Search for the cell housing the specified text and yield its (x, y) center coordinate. 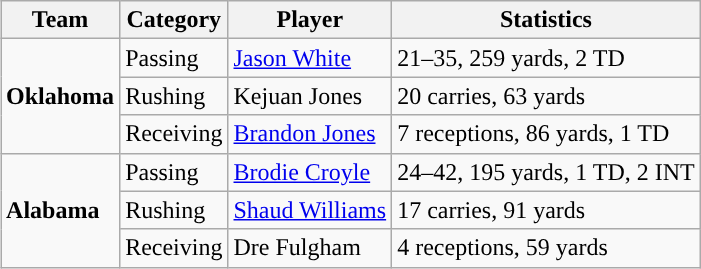
17 carries, 91 yards (546, 210)
4 receptions, 59 yards (546, 248)
Brodie Croyle (310, 172)
7 receptions, 86 yards, 1 TD (546, 134)
Oklahoma (60, 96)
24–42, 195 yards, 1 TD, 2 INT (546, 172)
Statistics (546, 20)
Player (310, 20)
Team (60, 20)
Alabama (60, 210)
Brandon Jones (310, 134)
20 carries, 63 yards (546, 96)
21–35, 259 yards, 2 TD (546, 58)
Dre Fulgham (310, 248)
Kejuan Jones (310, 96)
Shaud Williams (310, 210)
Jason White (310, 58)
Category (174, 20)
